For the text-containing cell, return its midpoint in [X, Y] coordinate format. 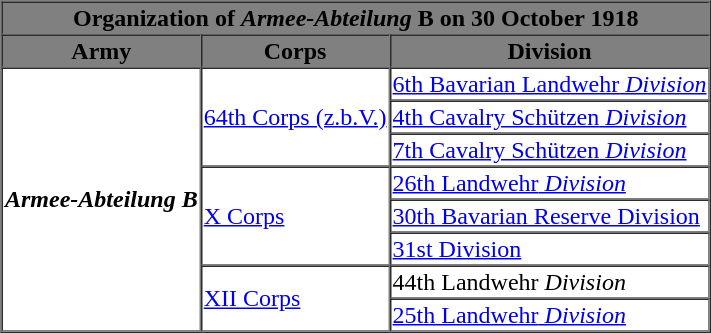
6th Bavarian Landwehr Division [550, 84]
Army [102, 50]
64th Corps (z.b.V.) [296, 118]
Organization of Armee-Abteilung B on 30 October 1918 [356, 18]
7th Cavalry Schützen Division [550, 150]
Armee-Abteilung B [102, 200]
4th Cavalry Schützen Division [550, 116]
Division [550, 50]
26th Landwehr Division [550, 182]
30th Bavarian Reserve Division [550, 216]
31st Division [550, 248]
Corps [296, 50]
44th Landwehr Division [550, 282]
XII Corps [296, 299]
25th Landwehr Division [550, 314]
X Corps [296, 216]
